For the text-containing cell, return its midpoint in [X, Y] coordinate format. 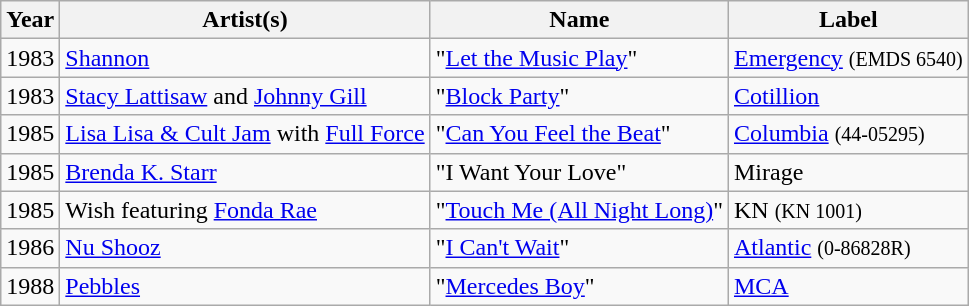
Stacy Lattisaw and Johnny Gill [245, 96]
"Let the Music Play" [579, 58]
"Block Party" [579, 96]
"Touch Me (All Night Long)" [579, 210]
Columbia (44-05295) [848, 134]
Brenda K. Starr [245, 172]
Artist(s) [245, 20]
Cotillion [848, 96]
Label [848, 20]
Emergency (EMDS 6540) [848, 58]
Lisa Lisa & Cult Jam with Full Force [245, 134]
Mirage [848, 172]
Year [30, 20]
1988 [30, 286]
"I Want Your Love" [579, 172]
MCA [848, 286]
Pebbles [245, 286]
1986 [30, 248]
Wish featuring Fonda Rae [245, 210]
Atlantic (0-86828R) [848, 248]
"Mercedes Boy" [579, 286]
Nu Shooz [245, 248]
Name [579, 20]
"Can You Feel the Beat" [579, 134]
KN (KN 1001) [848, 210]
Shannon [245, 58]
"I Can't Wait" [579, 248]
